Pinpoint the cell where the given text exists, returning its [X, Y] midpoint coordinate. 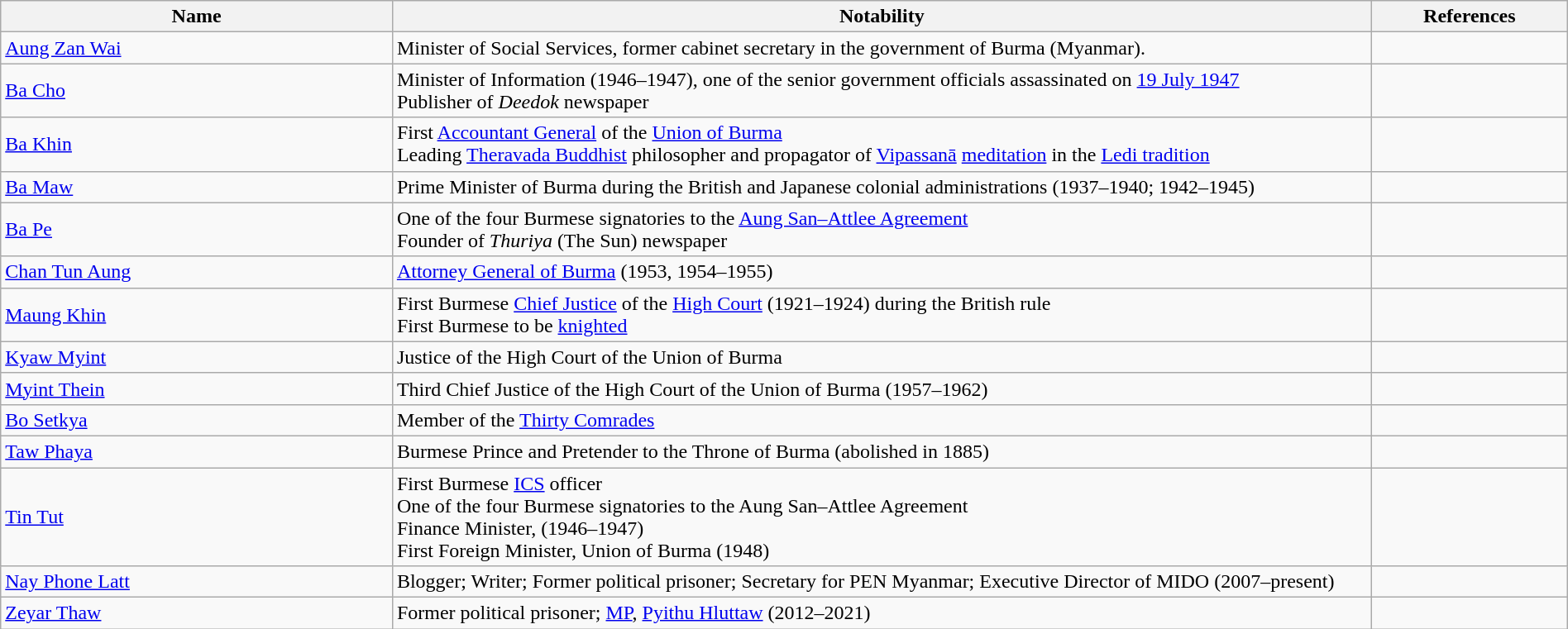
Justice of the High Court of the Union of Burma [882, 357]
Minister of Information (1946–1947), one of the senior government officials assassinated on 19 July 1947 Publisher of Deedok newspaper [882, 91]
Myint Thein [197, 388]
First Burmese Chief Justice of the High Court (1921–1924) during the British rule First Burmese to be knighted [882, 314]
Name [197, 17]
Bo Setkya [197, 420]
Aung Zan Wai [197, 48]
Ba Khin [197, 144]
Former political prisoner; MP, Pyithu Hluttaw (2012–2021) [882, 613]
Prime Minister of Burma during the British and Japanese colonial administrations (1937–1940; 1942–1945) [882, 187]
Ba Pe [197, 230]
Chan Tun Aung [197, 272]
References [1469, 17]
Burmese Prince and Pretender to the Throne of Burma (abolished in 1885) [882, 451]
Tin Tut [197, 517]
Ba Cho [197, 91]
Zeyar Thaw [197, 613]
One of the four Burmese signatories to the Aung San–Attlee Agreement Founder of Thuriya (The Sun) newspaper [882, 230]
First Accountant General of the Union of Burma Leading Theravada Buddhist philosopher and propagator of Vipassanā meditation in the Ledi tradition [882, 144]
Taw Phaya [197, 451]
Minister of Social Services, former cabinet secretary in the government of Burma (Myanmar). [882, 48]
Notability [882, 17]
Kyaw Myint [197, 357]
Maung Khin [197, 314]
Nay Phone Latt [197, 582]
Third Chief Justice of the High Court of the Union of Burma (1957–1962) [882, 388]
Blogger; Writer; Former political prisoner; Secretary for PEN Myanmar; Executive Director of MIDO (2007–present) [882, 582]
Attorney General of Burma (1953, 1954–1955) [882, 272]
Member of the Thirty Comrades [882, 420]
Ba Maw [197, 187]
